Output the (X, Y) coordinate of the center of the cell containing the given text.  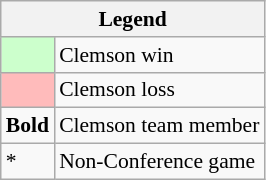
Clemson win (159, 55)
Clemson loss (159, 90)
Clemson team member (159, 126)
Bold (28, 126)
Legend (133, 19)
Non-Conference game (159, 162)
* (28, 162)
